Scan for the cell matching the given text and deliver its [x, y] coordinate at center. 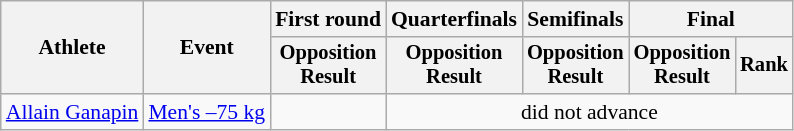
Event [206, 48]
Final [711, 19]
Quarterfinals [454, 19]
Rank [764, 66]
Allain Ganapin [72, 112]
Semifinals [576, 19]
Athlete [72, 48]
First round [328, 19]
Men's –75 kg [206, 112]
did not advance [590, 112]
